Provide the (X, Y) coordinate of the cell's center where the given text is located.  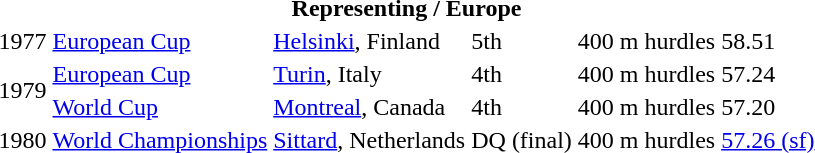
Montreal, Canada (370, 107)
Helsinki, Finland (370, 41)
5th (522, 41)
World Cup (160, 107)
Turin, Italy (370, 74)
